For the text-containing cell, return its midpoint in [X, Y] coordinate format. 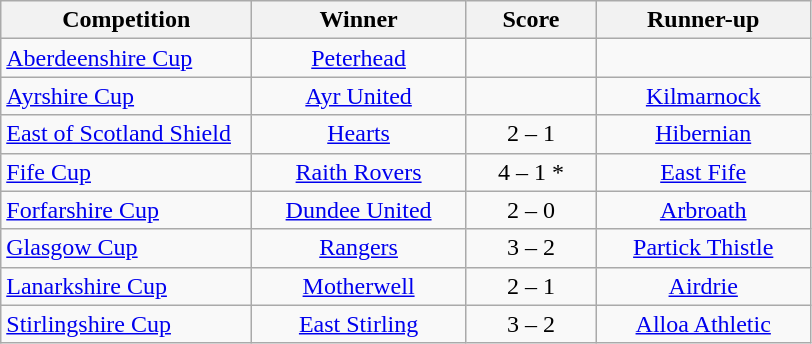
4 – 1 * [530, 172]
Rangers [359, 248]
Winner [359, 20]
Raith Rovers [359, 172]
Airdrie [703, 286]
Partick Thistle [703, 248]
Score [530, 20]
Hibernian [703, 134]
Dundee United [359, 210]
Motherwell [359, 286]
Arbroath [703, 210]
2 – 0 [530, 210]
Lanarkshire Cup [126, 286]
Kilmarnock [703, 96]
Fife Cup [126, 172]
East of Scotland Shield [126, 134]
Ayrshire Cup [126, 96]
Aberdeenshire Cup [126, 58]
Ayr United [359, 96]
East Stirling [359, 324]
Competition [126, 20]
Alloa Athletic [703, 324]
Hearts [359, 134]
Stirlingshire Cup [126, 324]
Peterhead [359, 58]
Glasgow Cup [126, 248]
Forfarshire Cup [126, 210]
Runner-up [703, 20]
East Fife [703, 172]
